Identify which cell holds the provided text, then report its [X, Y] central coordinate. 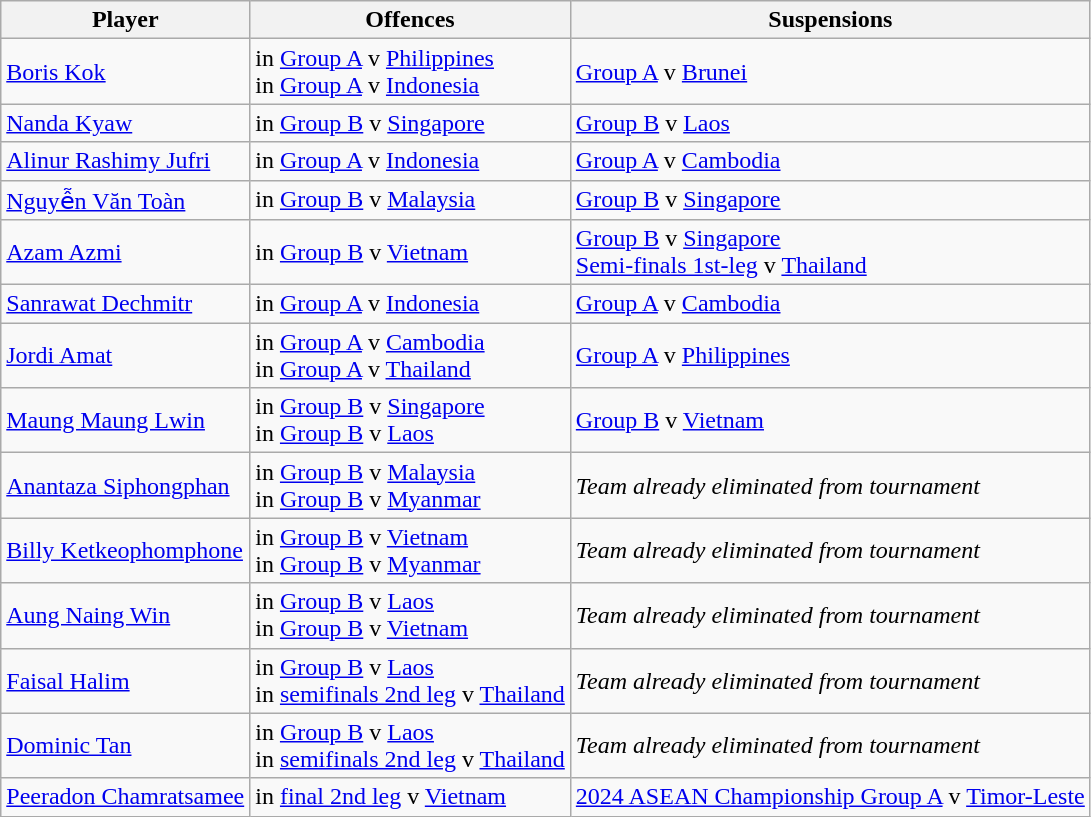
in Group B v Malaysia in Group B v Myanmar [410, 486]
Anantaza Siphongphan [126, 486]
Group B v SingaporeSemi-finals 1st-leg v Thailand [830, 252]
Dominic Tan [126, 746]
in Group B v Singapore in Group B v Laos [410, 420]
Nanda Kyaw [126, 123]
Faisal Halim [126, 680]
in Group B v Singapore [410, 123]
Billy Ketkeophomphone [126, 550]
Azam Azmi [126, 252]
in Group B v Vietnam [410, 252]
Group B v Laos [830, 123]
Maung Maung Lwin [126, 420]
Group A v Philippines [830, 356]
2024 ASEAN Championship Group A v Timor-Leste [830, 797]
in Group B v Laos in Group B v Vietnam [410, 616]
Offences [410, 20]
Jordi Amat [126, 356]
in Group A v Cambodia in Group A v Thailand [410, 356]
Sanrawat Dechmitr [126, 304]
Nguyễn Văn Toàn [126, 200]
Suspensions [830, 20]
Group B v Singapore [830, 200]
in final 2nd leg v Vietnam [410, 797]
Boris Kok [126, 72]
Peeradon Chamratsamee [126, 797]
Aung Naing Win [126, 616]
Group A v Brunei [830, 72]
Player [126, 20]
Group B v Vietnam [830, 420]
Alinur Rashimy Jufri [126, 161]
in Group B v Vietnam in Group B v Myanmar [410, 550]
in Group A v Philippines in Group A v Indonesia [410, 72]
in Group B v Malaysia [410, 200]
